Search for the cell housing the specified text and yield its (X, Y) center coordinate. 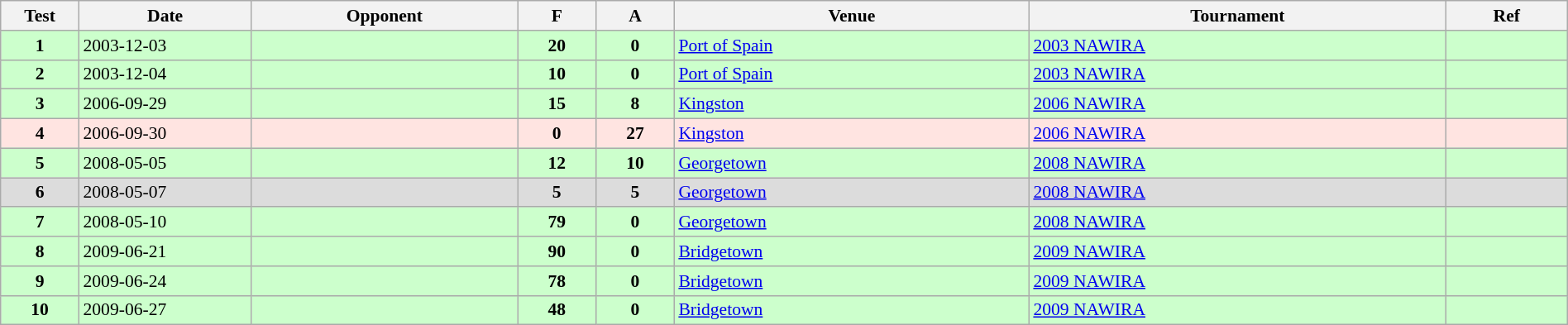
12 (557, 163)
6 (40, 193)
20 (557, 45)
2 (40, 74)
F (557, 16)
48 (557, 310)
2008-05-10 (165, 222)
2006-09-29 (165, 104)
27 (635, 134)
2008-05-07 (165, 193)
90 (557, 251)
7 (40, 222)
1 (40, 45)
9 (40, 281)
3 (40, 104)
Venue (852, 16)
Opponent (385, 16)
2008-05-05 (165, 163)
Ref (1507, 16)
Date (165, 16)
Test (40, 16)
78 (557, 281)
A (635, 16)
2003-12-04 (165, 74)
4 (40, 134)
2009-06-27 (165, 310)
2009-06-21 (165, 251)
2003-12-03 (165, 45)
79 (557, 222)
Tournament (1237, 16)
2006-09-30 (165, 134)
2009-06-24 (165, 281)
15 (557, 104)
